Find where the given text appears and provide that cell's center as (X, Y) coordinate. 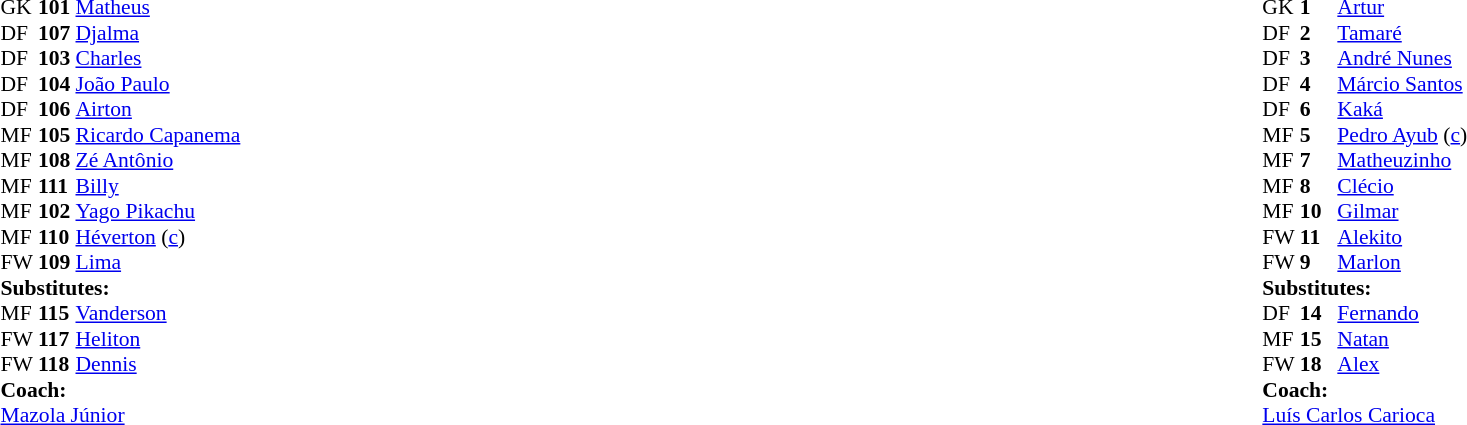
3 (1319, 59)
2 (1319, 33)
106 (57, 109)
Djalma (158, 33)
Kaká (1402, 109)
Airton (158, 109)
103 (57, 59)
104 (57, 84)
117 (57, 339)
Heliton (158, 339)
Fernando (1402, 313)
102 (57, 211)
107 (57, 33)
115 (57, 313)
André Nunes (1402, 59)
Alekito (1402, 237)
7 (1319, 161)
18 (1319, 365)
4 (1319, 84)
105 (57, 135)
Billy (158, 186)
10 (1319, 211)
Marlon (1402, 263)
5 (1319, 135)
14 (1319, 313)
108 (57, 161)
Natan (1402, 339)
Zé Antônio (158, 161)
109 (57, 263)
Márcio Santos (1402, 84)
Gilmar (1402, 211)
8 (1319, 186)
110 (57, 237)
Vanderson (158, 313)
Tamaré (1402, 33)
Héverton (c) (158, 237)
João Paulo (158, 84)
118 (57, 365)
6 (1319, 109)
Charles (158, 59)
11 (1319, 237)
Clécio (1402, 186)
Pedro Ayub (c) (1402, 135)
9 (1319, 263)
111 (57, 186)
Ricardo Capanema (158, 135)
Yago Pikachu (158, 211)
15 (1319, 339)
Dennis (158, 365)
Matheuzinho (1402, 161)
Lima (158, 263)
Alex (1402, 365)
